Pinpoint the cell where the given text exists, returning its [X, Y] midpoint coordinate. 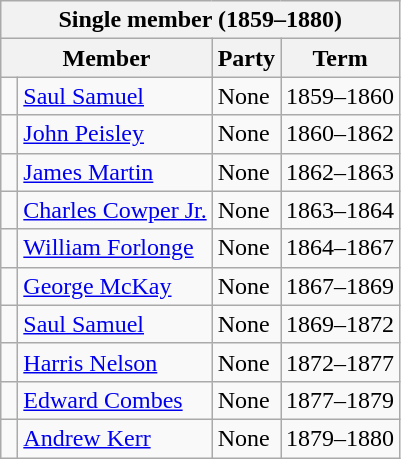
1862–1863 [340, 172]
1872–1877 [340, 362]
Charles Cowper Jr. [115, 210]
1879–1880 [340, 438]
Party [246, 58]
1859–1860 [340, 96]
George McKay [115, 286]
Term [340, 58]
James Martin [115, 172]
John Peisley [115, 134]
1863–1864 [340, 210]
Harris Nelson [115, 362]
Andrew Kerr [115, 438]
Single member (1859–1880) [200, 20]
Member [106, 58]
1867–1869 [340, 286]
1877–1879 [340, 400]
1864–1867 [340, 248]
William Forlonge [115, 248]
Edward Combes [115, 400]
1860–1862 [340, 134]
1869–1872 [340, 324]
